Scan for the cell matching the given text and deliver its (x, y) coordinate at center. 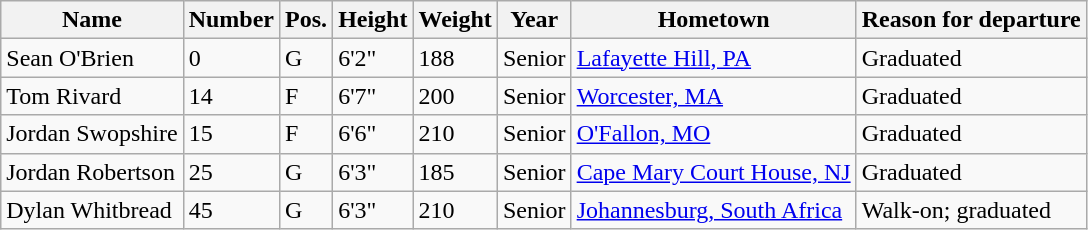
Reason for departure (971, 20)
Number (231, 20)
Dylan Whitbread (92, 210)
6'7" (373, 96)
O'Fallon, MO (714, 134)
Weight (455, 20)
15 (231, 134)
Cape Mary Court House, NJ (714, 172)
45 (231, 210)
25 (231, 172)
Walk-on; graduated (971, 210)
Hometown (714, 20)
Worcester, MA (714, 96)
Johannesburg, South Africa (714, 210)
6'6" (373, 134)
Jordan Swopshire (92, 134)
Sean O'Brien (92, 58)
Lafayette Hill, PA (714, 58)
Jordan Robertson (92, 172)
6'2" (373, 58)
Name (92, 20)
Height (373, 20)
188 (455, 58)
Year (534, 20)
Tom Rivard (92, 96)
14 (231, 96)
0 (231, 58)
185 (455, 172)
200 (455, 96)
Pos. (306, 20)
